Capture the cell that displays the provided text and extract its (x, y) central coordinate. 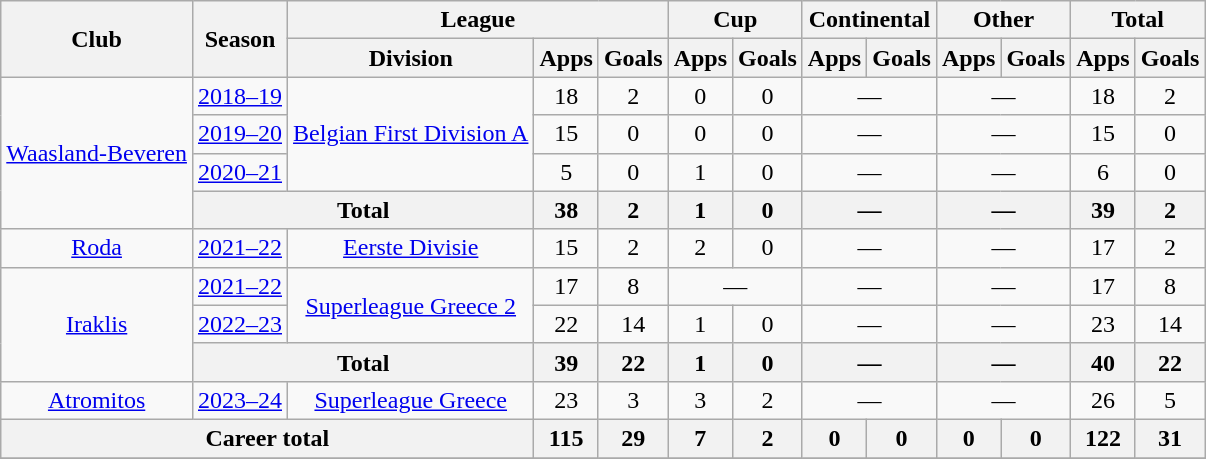
Iraklis (97, 324)
League (478, 20)
Superleague Greece 2 (411, 305)
40 (1103, 362)
Waasland-Beveren (97, 153)
2020–21 (240, 172)
Season (240, 39)
31 (1170, 438)
Superleague Greece (411, 400)
Eerste Divisie (411, 248)
29 (633, 438)
Continental (869, 20)
Belgian First Division A (411, 134)
2023–24 (240, 400)
38 (566, 210)
Other (1003, 20)
Atromitos (97, 400)
26 (1103, 400)
2022–23 (240, 324)
Division (411, 58)
Club (97, 39)
7 (700, 438)
115 (566, 438)
2018–19 (240, 96)
6 (1103, 172)
122 (1103, 438)
2019–20 (240, 134)
Career total (268, 438)
Roda (97, 248)
Cup (735, 20)
